Pinpoint the cell where the given text exists, returning its (X, Y) midpoint coordinate. 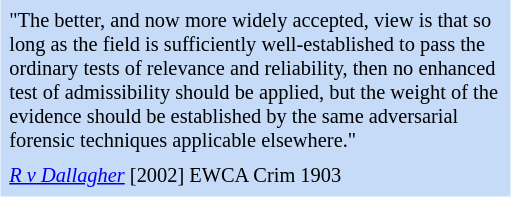
R v Dallagher [2002] EWCA Crim 1903 (256, 176)
